Provide the (X, Y) coordinate of the cell's center where the given text is located.  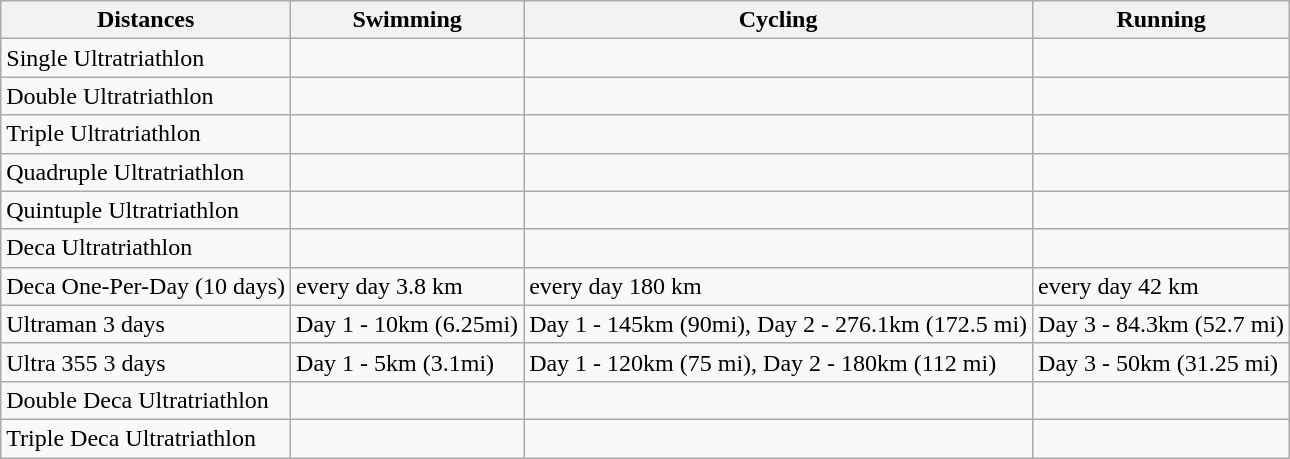
Ultraman 3 days (146, 324)
Single Ultratriathlon (146, 58)
Ultra 355 3 days (146, 362)
Day 3 - 50km (31.25 mi) (1162, 362)
every day 3.8 km (408, 286)
Day 1 - 10km (6.25mi) (408, 324)
every day 42 km (1162, 286)
Deca Ultratriathlon (146, 248)
Day 1 - 145km (90mi), Day 2 - 276.1km (172.5 mi) (778, 324)
Running (1162, 20)
Double Deca Ultratriathlon (146, 400)
Triple Ultratriathlon (146, 134)
Cycling (778, 20)
Swimming (408, 20)
Day 3 - 84.3km (52.7 mi) (1162, 324)
Deca One-Per-Day (10 days) (146, 286)
every day 180 km (778, 286)
Day 1 - 120km (75 mi), Day 2 - 180km (112 mi) (778, 362)
Quintuple Ultratriathlon (146, 210)
Double Ultratriathlon (146, 96)
Day 1 - 5km (3.1mi) (408, 362)
Triple Deca Ultratriathlon (146, 438)
Quadruple Ultratriathlon (146, 172)
Distances (146, 20)
